Return the [X, Y] coordinate for the center point of the cell that contains the specified text.  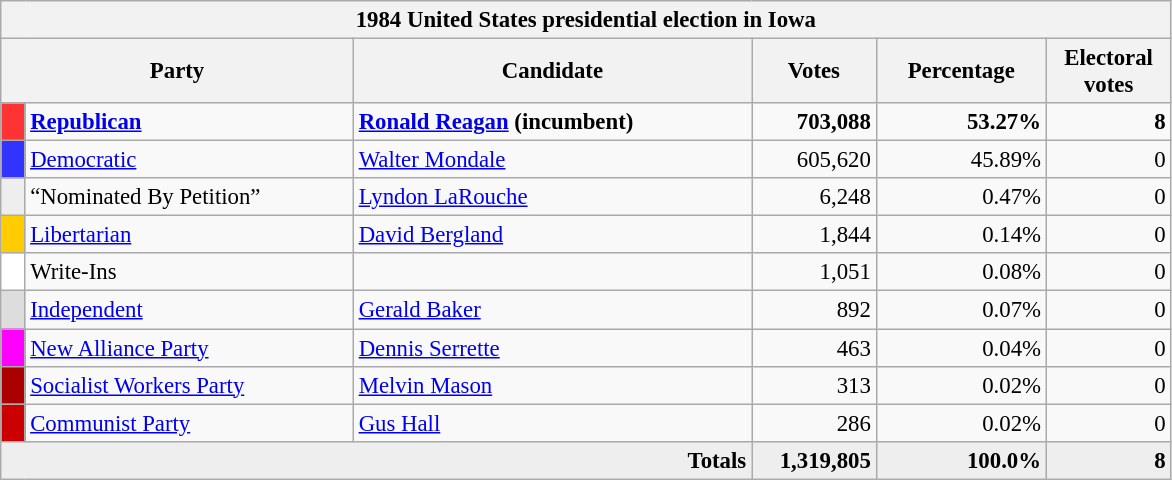
Candidate [552, 72]
Republican [189, 122]
703,088 [814, 122]
1,844 [814, 235]
Percentage [961, 72]
892 [814, 310]
53.27% [961, 122]
Socialist Workers Party [189, 385]
David Bergland [552, 235]
0.07% [961, 310]
1984 United States presidential election in Iowa [586, 20]
0.04% [961, 348]
Gus Hall [552, 423]
100.0% [961, 460]
605,620 [814, 160]
Write-Ins [189, 273]
Dennis Serrette [552, 348]
New Alliance Party [189, 348]
Totals [376, 460]
Melvin Mason [552, 385]
463 [814, 348]
286 [814, 423]
Votes [814, 72]
45.89% [961, 160]
Lyndon LaRouche [552, 197]
Gerald Baker [552, 310]
Walter Mondale [552, 160]
1,319,805 [814, 460]
313 [814, 385]
Independent [189, 310]
0.08% [961, 273]
1,051 [814, 273]
6,248 [814, 197]
Electoral votes [1108, 72]
Democratic [189, 160]
Communist Party [189, 423]
0.47% [961, 197]
Ronald Reagan (incumbent) [552, 122]
“Nominated By Petition” [189, 197]
0.14% [961, 235]
Party [178, 72]
Libertarian [189, 235]
